Capture the cell that displays the provided text and extract its [x, y] central coordinate. 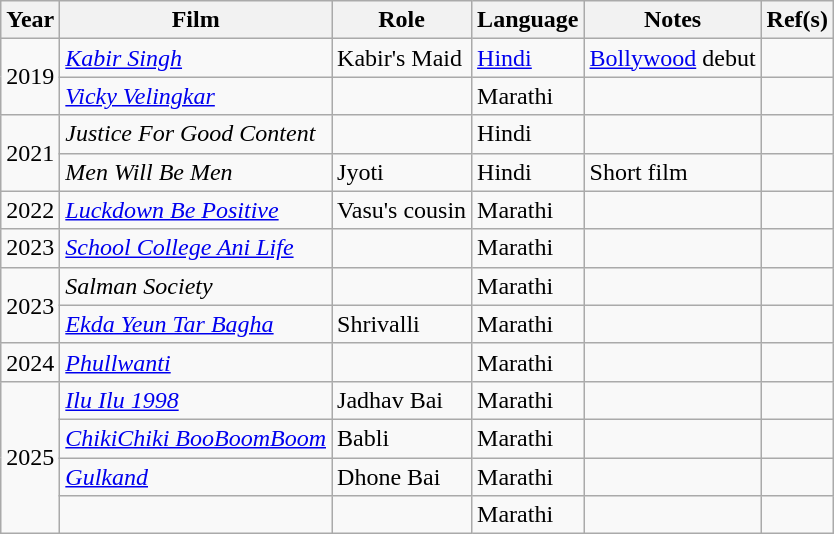
Year [30, 20]
Men Will Be Men [196, 172]
2022 [30, 210]
Jadhav Bai [402, 400]
School College Ani Life [196, 248]
Vasu's cousin [402, 210]
Short film [672, 172]
Film [196, 20]
2025 [30, 457]
Kabir's Maid [402, 58]
Role [402, 20]
2024 [30, 362]
Jyoti [402, 172]
Salman Society [196, 286]
Shrivalli [402, 324]
ChikiChiki BooBoomBoom [196, 438]
2021 [30, 153]
Gulkand [196, 477]
2019 [30, 77]
Kabir Singh [196, 58]
Babli [402, 438]
Language [528, 20]
Luckdown Be Positive [196, 210]
Bollywood debut [672, 58]
Dhone Bai [402, 477]
Vicky Velingkar [196, 96]
Ilu Ilu 1998 [196, 400]
Ref(s) [797, 20]
Ekda Yeun Tar Bagha [196, 324]
Phullwanti [196, 362]
Justice For Good Content [196, 134]
Notes [672, 20]
